Return [x, y] of the center of cell containing provided text 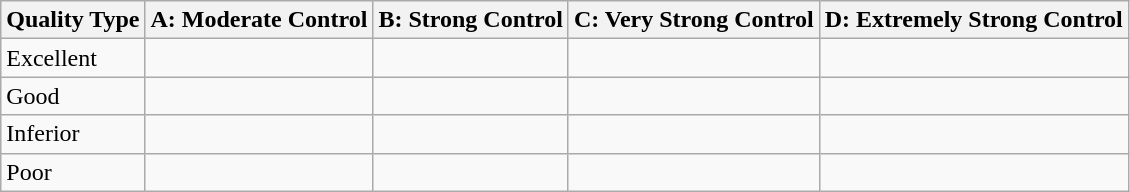
Excellent [73, 58]
C: Very Strong Control [694, 20]
Poor [73, 172]
Good [73, 96]
B: Strong Control [471, 20]
A: Moderate Control [259, 20]
Quality Type [73, 20]
Inferior [73, 134]
D: Extremely Strong Control [974, 20]
